Provide the (x, y) coordinate of the cell's center where the given text is located.  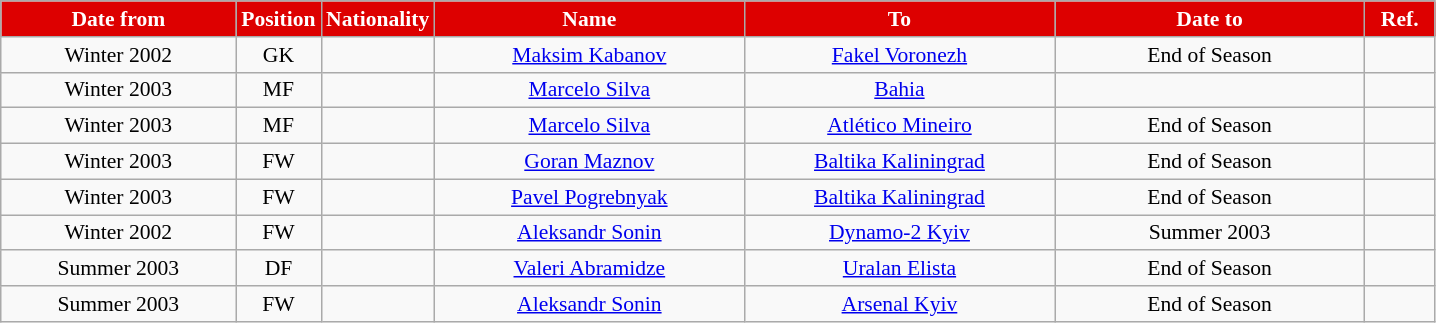
Maksim Kabanov (589, 55)
DF (278, 269)
Dynamo-2 Kyiv (899, 233)
Goran Maznov (589, 162)
GK (278, 55)
Name (589, 19)
Ref. (1400, 19)
Position (278, 19)
Valeri Abramidze (589, 269)
Fakel Voronezh (899, 55)
Uralan Elista (899, 269)
Atlético Mineiro (899, 126)
Bahia (899, 90)
Arsenal Kyiv (899, 304)
Date from (118, 19)
Nationality (378, 19)
Pavel Pogrebnyak (589, 197)
To (899, 19)
Date to (1210, 19)
